Identify which cell holds the provided text, then report its (x, y) central coordinate. 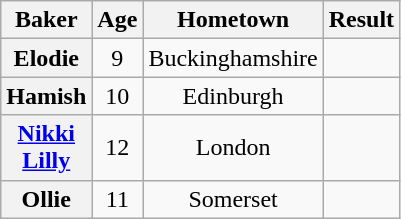
10 (118, 96)
Baker (46, 20)
Ollie (46, 199)
Elodie (46, 58)
Hometown (233, 20)
Hamish (46, 96)
Somerset (233, 199)
Age (118, 20)
12 (118, 148)
Result (361, 20)
London (233, 148)
Edinburgh (233, 96)
9 (118, 58)
Buckinghamshire (233, 58)
11 (118, 199)
NikkiLilly (46, 148)
